Pinpoint the cell where the given text exists, returning its (x, y) midpoint coordinate. 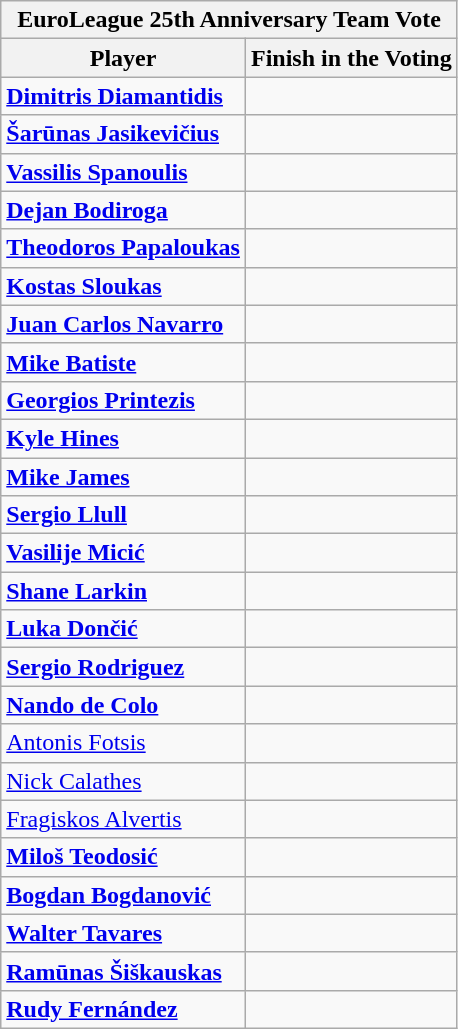
Walter Tavares (124, 933)
Dejan Bodiroga (124, 210)
Player (124, 58)
Luka Dončić (124, 629)
Sergio Llull (124, 515)
Georgios Printezis (124, 400)
Šarūnas Jasikevičius (124, 134)
Mike James (124, 477)
Nick Calathes (124, 781)
Ramūnas Šiškauskas (124, 971)
Antonis Fotsis (124, 743)
Mike Batiste (124, 362)
Nando de Colo (124, 705)
Shane Larkin (124, 591)
Dimitris Diamantidis (124, 96)
Theodoros Papaloukas (124, 248)
Juan Carlos Navarro (124, 324)
Rudy Fernández (124, 1009)
EuroLeague 25th Anniversary Team Vote (229, 20)
Vassilis Spanoulis (124, 172)
Bogdan Bogdanović (124, 895)
Kyle Hines (124, 438)
Fragiskos Alvertis (124, 819)
Finish in the Voting (351, 58)
Vasilije Micić (124, 553)
Sergio Rodriguez (124, 667)
Kostas Sloukas (124, 286)
Miloš Teodosić (124, 857)
